Determine the [x, y] coordinate at the center of the cell enclosing the given text.  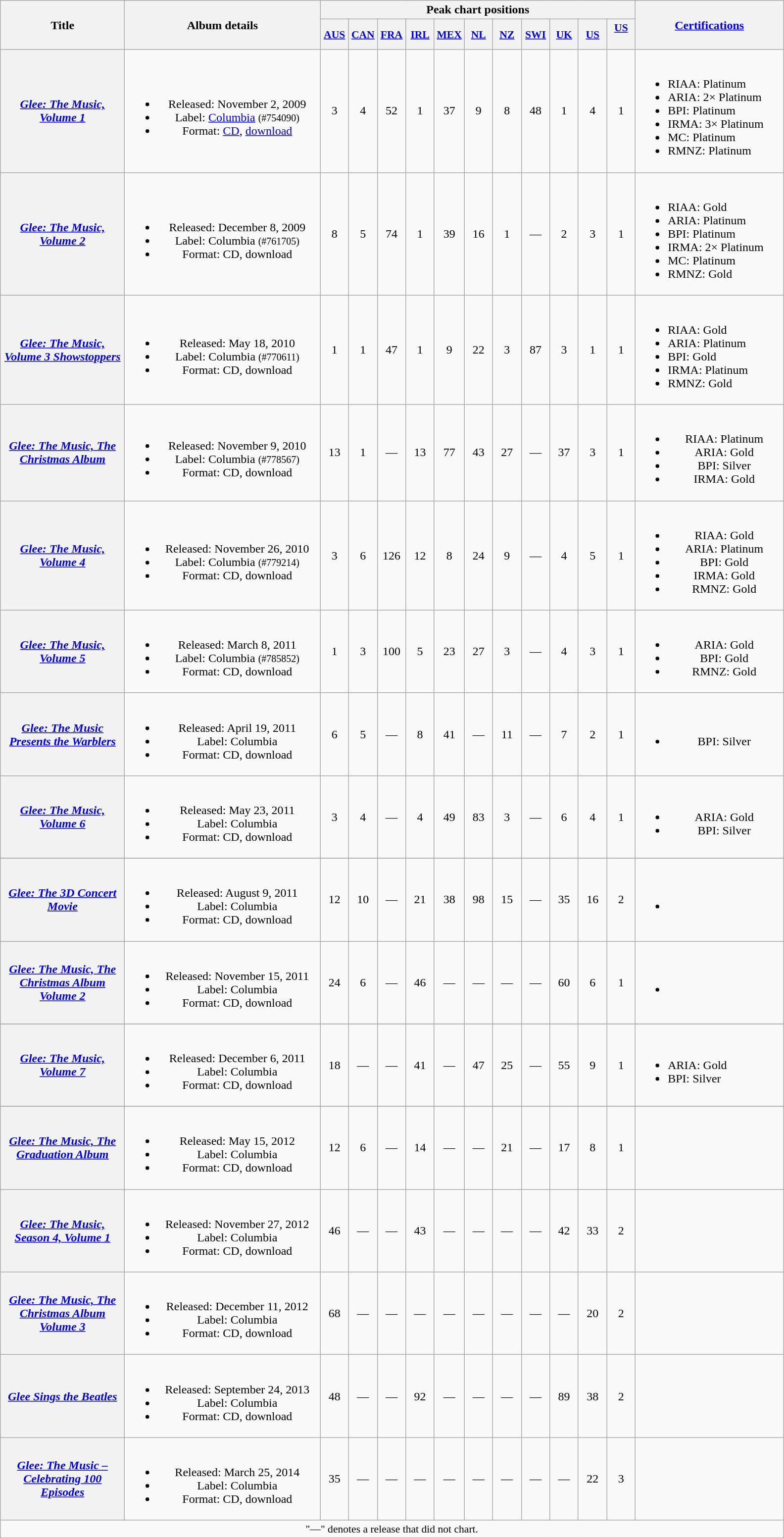
Peak chart positions [478, 10]
33 [592, 1231]
Released: November 26, 2010Label: Columbia (#779214)Format: CD, download [223, 556]
Released: May 23, 2011Label: ColumbiaFormat: CD, download [223, 817]
SWI [536, 35]
Released: November 27, 2012Label: ColumbiaFormat: CD, download [223, 1231]
Released: May 15, 2012Label: ColumbiaFormat: CD, download [223, 1148]
10 [363, 899]
Certifications [710, 25]
ARIA: GoldBPI: GoldRMNZ: Gold [710, 652]
"—" denotes a release that did not chart. [392, 1529]
Glee: The Music, The Christmas Album [62, 453]
RIAA: GoldARIA: PlatinumBPI: GoldIRMA: PlatinumRMNZ: Gold [710, 350]
MEX [449, 35]
NL [479, 35]
Glee: The Music – Celebrating 100 Episodes [62, 1479]
Released: November 9, 2010Label: Columbia (#778567)Format: CD, download [223, 453]
AUS [335, 35]
126 [392, 556]
NZ [507, 35]
Released: November 15, 2011Label: ColumbiaFormat: CD, download [223, 982]
23 [449, 652]
Glee: The Music, Volume 6 [62, 817]
Glee: The Music, Volume 1 [62, 111]
Glee: The Music, The Graduation Album [62, 1148]
98 [479, 899]
FRA [392, 35]
11 [507, 734]
Glee: The Music, Volume 5 [62, 652]
Released: December 8, 2009Label: Columbia (#761705)Format: CD, download [223, 234]
14 [420, 1148]
83 [479, 817]
Released: May 18, 2010Label: Columbia (#770611)Format: CD, download [223, 350]
Glee: The Music, Volume 3 Showstoppers [62, 350]
Glee: The Music, Season 4, Volume 1 [62, 1231]
Released: November 2, 2009Label: Columbia (#754090)Format: CD, download [223, 111]
Released: August 9, 2011Label: ColumbiaFormat: CD, download [223, 899]
Glee: The Music, Volume 4 [62, 556]
Released: March 8, 2011Label: Columbia (#785852)Format: CD, download [223, 652]
Released: December 6, 2011Label: ColumbiaFormat: CD, download [223, 1066]
20 [592, 1313]
Glee: The Music, The Christmas Album Volume 2 [62, 982]
7 [564, 734]
Album details [223, 25]
87 [536, 350]
39 [449, 234]
Glee: The Music Presents the Warblers [62, 734]
BPI: Silver [710, 734]
77 [449, 453]
42 [564, 1231]
49 [449, 817]
RIAA: PlatinumARIA: 2× PlatinumBPI: PlatinumIRMA: 3× PlatinumMC: PlatinumRMNZ: Platinum [710, 111]
92 [420, 1396]
Glee: The Music, Volume 2 [62, 234]
RIAA: PlatinumARIA: GoldBPI: SilverIRMA: Gold [710, 453]
Glee: The Music, The Christmas Album Volume 3 [62, 1313]
52 [392, 111]
68 [335, 1313]
100 [392, 652]
RIAA: GoldARIA: PlatinumBPI: GoldIRMA: GoldRMNZ: Gold [710, 556]
Released: April 19, 2011Label: ColumbiaFormat: CD, download [223, 734]
Released: December 11, 2012Label: ColumbiaFormat: CD, download [223, 1313]
Glee: The Music, Volume 7 [62, 1066]
Title [62, 25]
55 [564, 1066]
UK [564, 35]
Released: September 24, 2013Label: ColumbiaFormat: CD, download [223, 1396]
Glee: The 3D Concert Movie [62, 899]
89 [564, 1396]
IRL [420, 35]
Released: March 25, 2014Label: ColumbiaFormat: CD, download [223, 1479]
25 [507, 1066]
CAN [363, 35]
15 [507, 899]
Glee Sings the Beatles [62, 1396]
60 [564, 982]
18 [335, 1066]
17 [564, 1148]
RIAA: GoldARIA: PlatinumBPI: PlatinumIRMA: 2× PlatinumMC: PlatinumRMNZ: Gold [710, 234]
74 [392, 234]
